Identify which cell holds the provided text, then report its (X, Y) central coordinate. 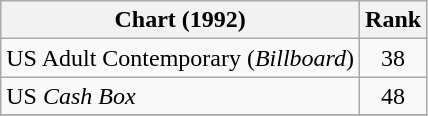
38 (394, 58)
Chart (1992) (180, 20)
Rank (394, 20)
US Adult Contemporary (Billboard) (180, 58)
48 (394, 96)
US Cash Box (180, 96)
